Capture the cell that displays the provided text and extract its (X, Y) central coordinate. 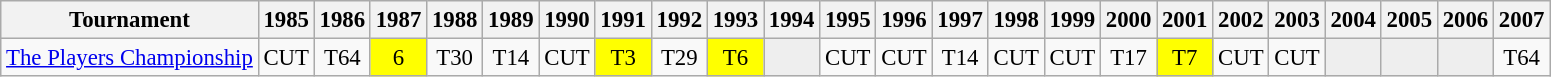
Tournament (130, 20)
1999 (1072, 20)
1997 (960, 20)
1993 (735, 20)
2001 (1185, 20)
T7 (1185, 58)
1987 (398, 20)
T17 (1128, 58)
1995 (848, 20)
2003 (1297, 20)
T6 (735, 58)
1990 (567, 20)
1986 (342, 20)
1988 (455, 20)
1985 (286, 20)
T30 (455, 58)
The Players Championship (130, 58)
1998 (1016, 20)
2007 (1522, 20)
1992 (679, 20)
T3 (623, 58)
1994 (792, 20)
1996 (904, 20)
2005 (1409, 20)
2000 (1128, 20)
1989 (511, 20)
2004 (1353, 20)
1991 (623, 20)
2006 (1465, 20)
T29 (679, 58)
2002 (1241, 20)
6 (398, 58)
